Identify which cell holds the provided text, then report its (X, Y) central coordinate. 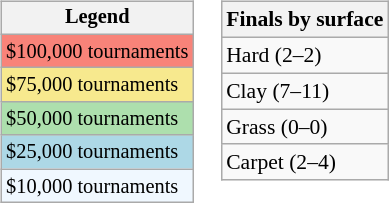
Carpet (2–4) (304, 162)
Hard (2–2) (304, 55)
$25,000 tournaments (97, 152)
Clay (7–11) (304, 91)
Legend (97, 18)
$50,000 tournaments (97, 119)
Grass (0–0) (304, 127)
$100,000 tournaments (97, 51)
Finals by surface (304, 20)
$75,000 tournaments (97, 85)
$10,000 tournaments (97, 186)
